Extract the (X, Y) coordinate from the center of the cell holding the provided text.  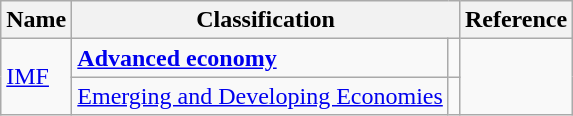
Name (36, 20)
IMF (36, 77)
Advanced economy (260, 58)
Emerging and Developing Economies (260, 96)
Classification (266, 20)
Reference (516, 20)
